Return the (x, y) coordinate for the center point of the cell that contains the specified text.  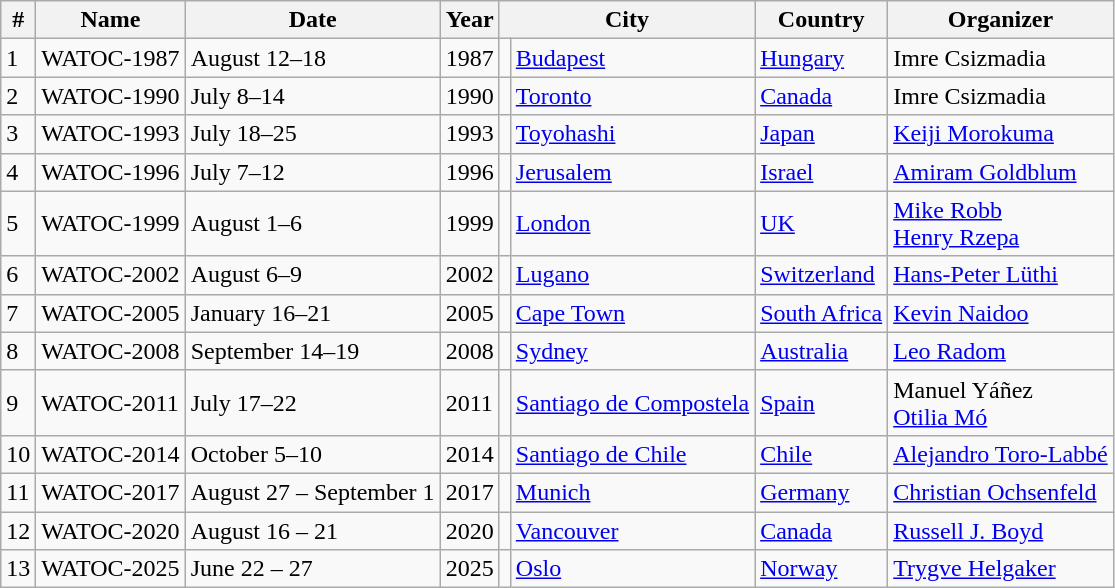
WATOC-1996 (110, 172)
13 (18, 569)
1987 (470, 58)
Sydney (632, 351)
1990 (470, 96)
Germany (822, 492)
Japan (822, 134)
9 (18, 402)
UK (822, 224)
July 18–25 (312, 134)
WATOC-2014 (110, 454)
July 8–14 (312, 96)
Mike RobbHenry Rzepa (1001, 224)
City (626, 20)
2025 (470, 569)
January 16–21 (312, 313)
July 17–22 (312, 402)
WATOC-1990 (110, 96)
WATOC-2002 (110, 275)
10 (18, 454)
4 (18, 172)
2002 (470, 275)
Alejandro Toro-Labbé (1001, 454)
# (18, 20)
August 1–6 (312, 224)
WATOC-1999 (110, 224)
September 14–19 (312, 351)
11 (18, 492)
Hans-Peter Lüthi (1001, 275)
12 (18, 531)
Jerusalem (632, 172)
Switzerland (822, 275)
1993 (470, 134)
WATOC-2005 (110, 313)
Toronto (632, 96)
Date (312, 20)
Hungary (822, 58)
Israel (822, 172)
2014 (470, 454)
WATOC-2017 (110, 492)
2 (18, 96)
WATOC-2025 (110, 569)
Santiago de Chile (632, 454)
July 7–12 (312, 172)
1996 (470, 172)
August 16 – 21 (312, 531)
Lugano (632, 275)
6 (18, 275)
WATOC-1987 (110, 58)
WATOC-2008 (110, 351)
3 (18, 134)
Leo Radom (1001, 351)
Trygve Helgaker (1001, 569)
Toyohashi (632, 134)
1999 (470, 224)
2008 (470, 351)
Year (470, 20)
Oslo (632, 569)
August 27 – September 1 (312, 492)
2005 (470, 313)
WATOC-2011 (110, 402)
Santiago de Compostela (632, 402)
Munich (632, 492)
2020 (470, 531)
Manuel YáñezOtilia Mó (1001, 402)
Name (110, 20)
August 12–18 (312, 58)
London (632, 224)
8 (18, 351)
South Africa (822, 313)
October 5–10 (312, 454)
August 6–9 (312, 275)
June 22 – 27 (312, 569)
Russell J. Boyd (1001, 531)
2017 (470, 492)
5 (18, 224)
Australia (822, 351)
Spain (822, 402)
7 (18, 313)
WATOC-1993 (110, 134)
Keiji Morokuma (1001, 134)
2011 (470, 402)
Vancouver (632, 531)
Norway (822, 569)
WATOC-2020 (110, 531)
1 (18, 58)
Kevin Naidoo (1001, 313)
Organizer (1001, 20)
Chile (822, 454)
Cape Town (632, 313)
Country (822, 20)
Budapest (632, 58)
Christian Ochsenfeld (1001, 492)
Amiram Goldblum (1001, 172)
